Scan for the cell matching the given text and deliver its [x, y] coordinate at center. 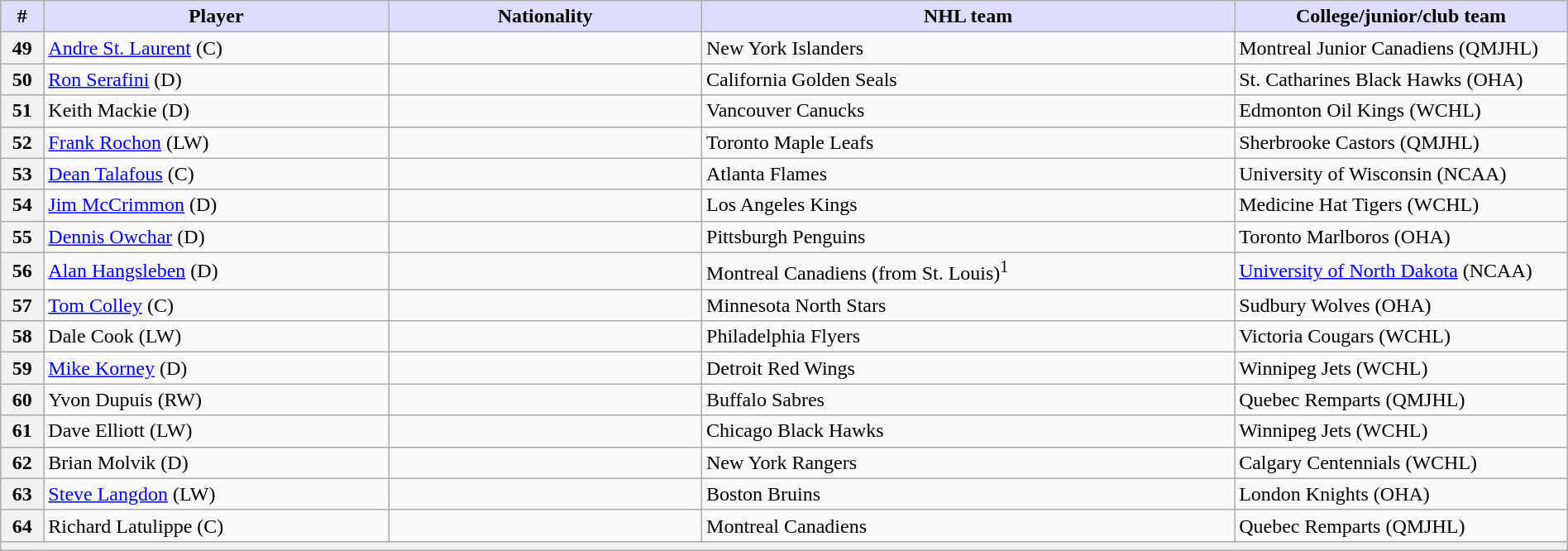
Sherbrooke Castors (QMJHL) [1401, 142]
Dale Cook (LW) [217, 337]
51 [22, 111]
Mike Korney (D) [217, 368]
Keith Mackie (D) [217, 111]
College/junior/club team [1401, 17]
Jim McCrimmon (D) [217, 205]
Boston Bruins [968, 494]
St. Catharines Black Hawks (OHA) [1401, 79]
California Golden Seals [968, 79]
Steve Langdon (LW) [217, 494]
Toronto Marlboros (OHA) [1401, 237]
New York Islanders [968, 48]
64 [22, 525]
Pittsburgh Penguins [968, 237]
56 [22, 271]
# [22, 17]
University of North Dakota (NCAA) [1401, 271]
60 [22, 400]
Alan Hangsleben (D) [217, 271]
Los Angeles Kings [968, 205]
55 [22, 237]
Minnesota North Stars [968, 305]
57 [22, 305]
Montreal Canadiens [968, 525]
Dennis Owchar (D) [217, 237]
University of Wisconsin (NCAA) [1401, 174]
Atlanta Flames [968, 174]
58 [22, 337]
Ron Serafini (D) [217, 79]
61 [22, 431]
Brian Molvik (D) [217, 462]
Dave Elliott (LW) [217, 431]
Chicago Black Hawks [968, 431]
54 [22, 205]
Frank Rochon (LW) [217, 142]
62 [22, 462]
Philadelphia Flyers [968, 337]
Richard Latulippe (C) [217, 525]
Toronto Maple Leafs [968, 142]
London Knights (OHA) [1401, 494]
Edmonton Oil Kings (WCHL) [1401, 111]
Tom Colley (C) [217, 305]
Buffalo Sabres [968, 400]
Yvon Dupuis (RW) [217, 400]
Vancouver Canucks [968, 111]
Victoria Cougars (WCHL) [1401, 337]
63 [22, 494]
Dean Talafous (C) [217, 174]
Andre St. Laurent (C) [217, 48]
Nationality [546, 17]
49 [22, 48]
Montreal Canadiens (from St. Louis)1 [968, 271]
Medicine Hat Tigers (WCHL) [1401, 205]
Sudbury Wolves (OHA) [1401, 305]
59 [22, 368]
New York Rangers [968, 462]
53 [22, 174]
Detroit Red Wings [968, 368]
50 [22, 79]
Player [217, 17]
52 [22, 142]
Calgary Centennials (WCHL) [1401, 462]
NHL team [968, 17]
Montreal Junior Canadiens (QMJHL) [1401, 48]
